For the text-containing cell, return its midpoint in [X, Y] coordinate format. 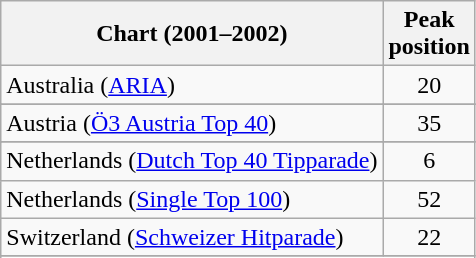
20 [429, 85]
6 [429, 161]
Netherlands (Dutch Top 40 Tipparade) [192, 161]
Australia (ARIA) [192, 85]
35 [429, 123]
52 [429, 199]
22 [429, 237]
Netherlands (Single Top 100) [192, 199]
Peakposition [429, 34]
Chart (2001–2002) [192, 34]
Austria (Ö3 Austria Top 40) [192, 123]
Switzerland (Schweizer Hitparade) [192, 237]
